Return the [X, Y] coordinate for the center point of the cell that contains the specified text.  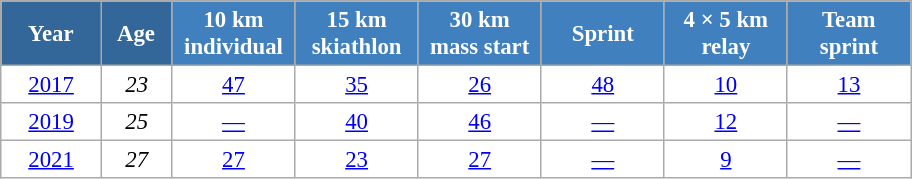
26 [480, 85]
10 km individual [234, 34]
25 [136, 122]
4 × 5 km relay [726, 34]
13 [848, 85]
47 [234, 85]
2021 [52, 160]
48 [602, 85]
Year [52, 34]
2017 [52, 85]
15 km skiathlon [356, 34]
Sprint [602, 34]
Team sprint [848, 34]
40 [356, 122]
9 [726, 160]
Age [136, 34]
12 [726, 122]
10 [726, 85]
35 [356, 85]
46 [480, 122]
2019 [52, 122]
30 km mass start [480, 34]
